Identify which cell holds the provided text, then report its (x, y) central coordinate. 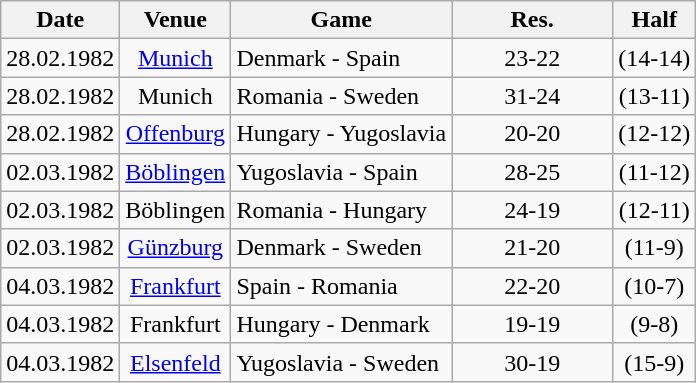
(15-9) (654, 362)
(9-8) (654, 324)
Romania - Hungary (342, 210)
(12-11) (654, 210)
Res. (532, 20)
Spain - Romania (342, 286)
Offenburg (176, 134)
Half (654, 20)
Denmark - Sweden (342, 248)
31-24 (532, 96)
(13-11) (654, 96)
(10-7) (654, 286)
19-19 (532, 324)
Elsenfeld (176, 362)
28-25 (532, 172)
Günzburg (176, 248)
(11-12) (654, 172)
(14-14) (654, 58)
Hungary - Yugoslavia (342, 134)
24-19 (532, 210)
Yugoslavia - Spain (342, 172)
(11-9) (654, 248)
Yugoslavia - Sweden (342, 362)
20-20 (532, 134)
Hungary - Denmark (342, 324)
Date (60, 20)
Game (342, 20)
21-20 (532, 248)
30-19 (532, 362)
22-20 (532, 286)
Venue (176, 20)
23-22 (532, 58)
Denmark - Spain (342, 58)
Romania - Sweden (342, 96)
(12-12) (654, 134)
